Return [x, y] of the center of cell containing provided text 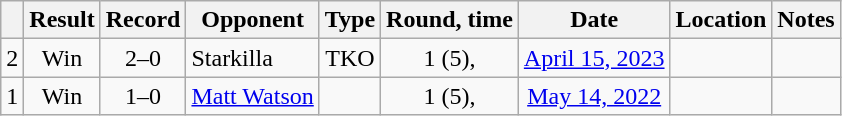
1–0 [143, 96]
Record [143, 20]
2 [12, 58]
Round, time [450, 20]
Opponent [252, 20]
Notes [806, 20]
Type [350, 20]
Matt Watson [252, 96]
Starkilla [252, 58]
Result [62, 20]
TKO [350, 58]
Date [594, 20]
2–0 [143, 58]
April 15, 2023 [594, 58]
1 [12, 96]
May 14, 2022 [594, 96]
Location [721, 20]
